Locate the cell with the specified text and output its [X, Y] center coordinate. 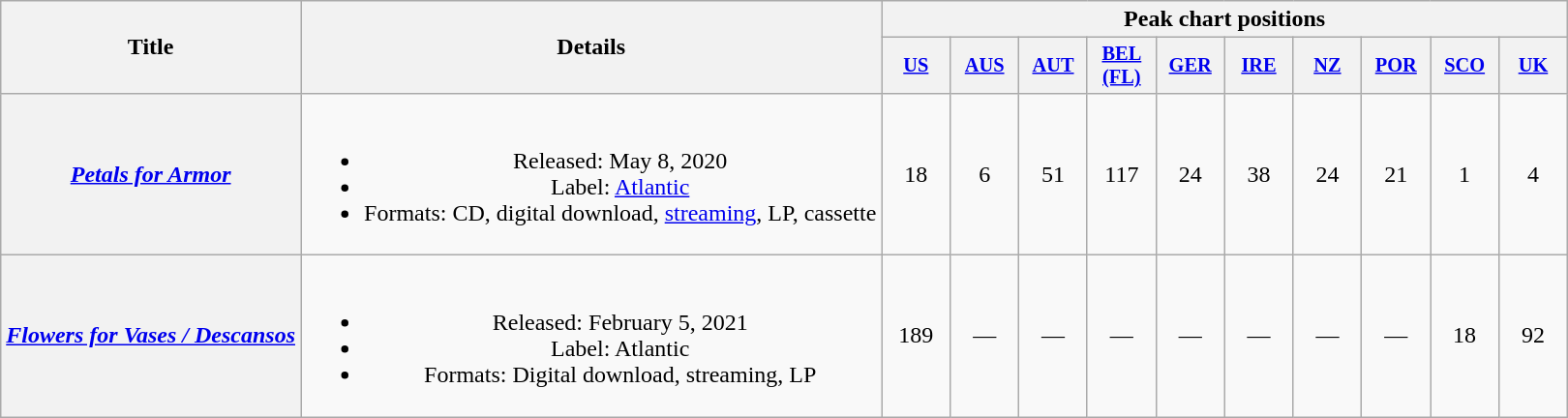
AUS [985, 66]
Petals for Armor [151, 174]
SCO [1465, 66]
UK [1533, 66]
GER [1191, 66]
6 [985, 174]
BEL(FL) [1121, 66]
21 [1396, 174]
Released: February 5, 2021Label: AtlanticFormats: Digital download, streaming, LP [591, 337]
POR [1396, 66]
189 [916, 337]
Flowers for Vases / Descansos [151, 337]
Released: May 8, 2020Label: AtlanticFormats: CD, digital download, streaming, LP, cassette [591, 174]
US [916, 66]
51 [1053, 174]
NZ [1328, 66]
92 [1533, 337]
4 [1533, 174]
38 [1258, 174]
Details [591, 47]
1 [1465, 174]
Peak chart positions [1225, 19]
117 [1121, 174]
IRE [1258, 66]
Title [151, 47]
AUT [1053, 66]
